Extract the (x, y) coordinate from the center of the cell holding the provided text.  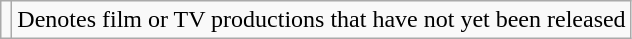
Denotes film or TV productions that have not yet been released (322, 20)
